Determine the [X, Y] coordinate at the center of the cell enclosing the given text.  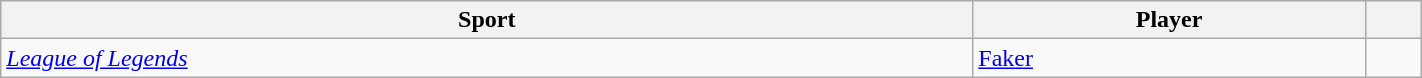
Sport [487, 20]
League of Legends [487, 58]
Player [1170, 20]
Faker [1170, 58]
